Return the [X, Y] coordinate for the center point of the cell that contains the specified text.  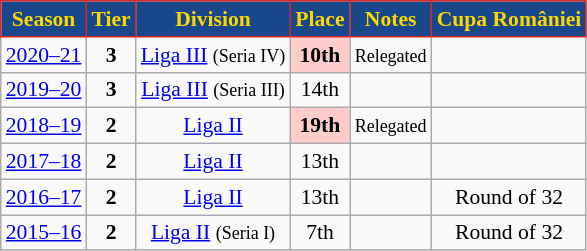
Season [44, 19]
2015–16 [44, 233]
2017–18 [44, 162]
Tier [110, 19]
19th [320, 126]
10th [320, 55]
Liga III (Seria IV) [214, 55]
Notes [391, 19]
Cupa României [510, 19]
14th [320, 90]
Division [214, 19]
2019–20 [44, 90]
Place [320, 19]
2018–19 [44, 126]
Liga II (Seria I) [214, 233]
7th [320, 233]
2020–21 [44, 55]
Liga III (Seria III) [214, 90]
2016–17 [44, 197]
